Return (X, Y) of the center of cell containing provided text 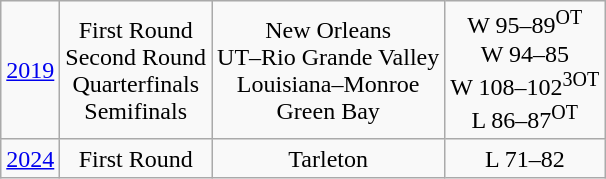
New OrleansUT–Rio Grande ValleyLouisiana–MonroeGreen Bay (328, 70)
Tarleton (328, 158)
W 95–89OT W 94–85 W 108–1023OTL 86–87OT (525, 70)
First Round Second Round Quarterfinals Semifinals (136, 70)
L 71–82 (525, 158)
2019 (30, 70)
2024 (30, 158)
First Round (136, 158)
